Capture the cell that displays the provided text and extract its [X, Y] central coordinate. 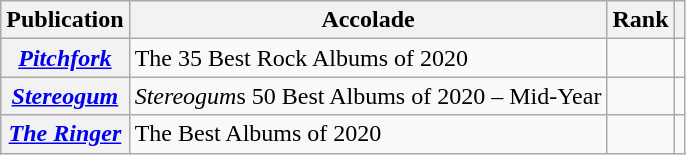
Stereogums 50 Best Albums of 2020 – Mid-Year [368, 96]
Publication [65, 20]
The Ringer [65, 134]
Stereogum [65, 96]
The Best Albums of 2020 [368, 134]
The 35 Best Rock Albums of 2020 [368, 58]
Pitchfork [65, 58]
Accolade [368, 20]
Rank [640, 20]
